Locate the cell with the specified text and output its (x, y) center coordinate. 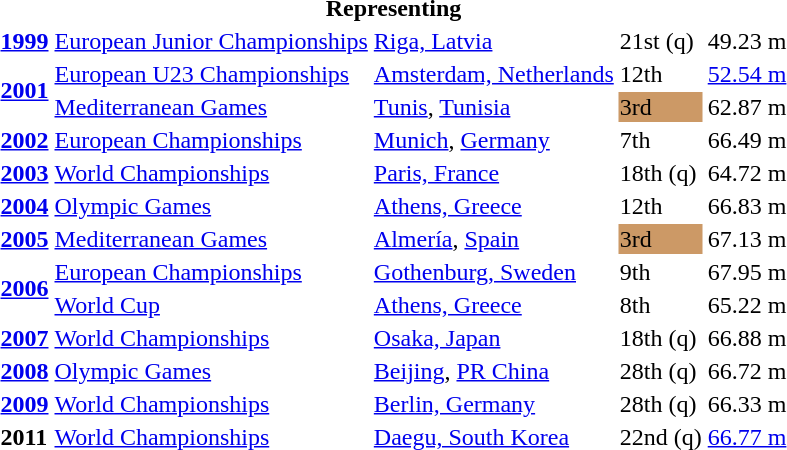
7th (660, 140)
Tunis, Tunisia (494, 107)
Riga, Latvia (494, 41)
European U23 Championships (211, 74)
Beijing, PR China (494, 371)
Paris, France (494, 173)
21st (q) (660, 41)
8th (660, 305)
9th (660, 272)
Munich, Germany (494, 140)
Amsterdam, Netherlands (494, 74)
World Cup (211, 305)
European Junior Championships (211, 41)
Osaka, Japan (494, 338)
Almería, Spain (494, 239)
Berlin, Germany (494, 404)
Gothenburg, Sweden (494, 272)
